From the cell containing the given text, extract its center point as [X, Y] coordinate. 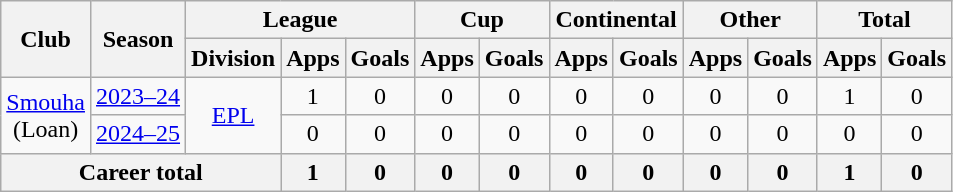
2023–24 [138, 96]
Career total [141, 172]
Season [138, 39]
Total [884, 20]
2024–25 [138, 134]
EPL [234, 115]
Other [750, 20]
Cup [482, 20]
Continental [616, 20]
Smouha(Loan) [46, 115]
Division [234, 58]
Club [46, 39]
League [300, 20]
